Extract the [x, y] coordinate from the center of the cell holding the provided text.  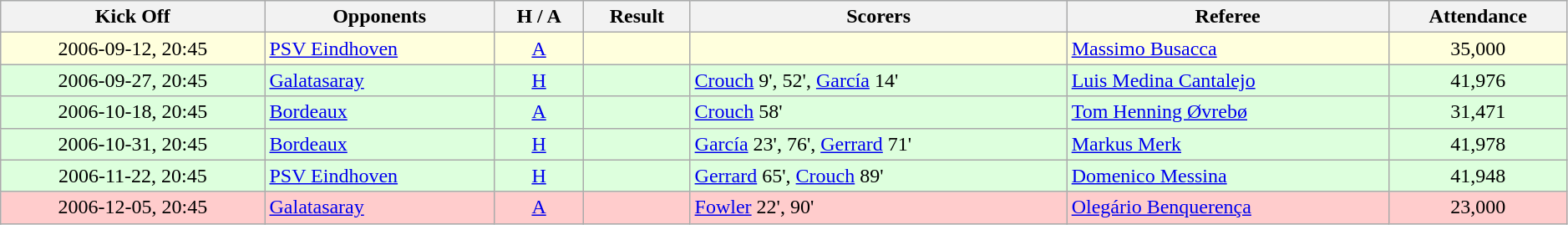
Referee [1228, 17]
Tom Henning Øvrebø [1228, 112]
Massimo Busacca [1228, 49]
41,976 [1478, 80]
Kick Off [133, 17]
Markus Merk [1228, 144]
Fowler 22', 90' [879, 207]
Crouch 9', 52', García 14' [879, 80]
Opponents [379, 17]
Olegário Benquerença [1228, 207]
2006-10-31, 20:45 [133, 144]
Scorers [879, 17]
Domenico Messina [1228, 176]
Result [637, 17]
2006-09-12, 20:45 [133, 49]
2006-10-18, 20:45 [133, 112]
2006-09-27, 20:45 [133, 80]
Gerrard 65', Crouch 89' [879, 176]
2006-12-05, 20:45 [133, 207]
García 23', 76', Gerrard 71' [879, 144]
2006-11-22, 20:45 [133, 176]
Luis Medina Cantalejo [1228, 80]
35,000 [1478, 49]
Attendance [1478, 17]
41,978 [1478, 144]
H / A [538, 17]
31,471 [1478, 112]
Crouch 58' [879, 112]
23,000 [1478, 207]
41,948 [1478, 176]
